Extract the (x, y) coordinate from the center of the cell holding the provided text.  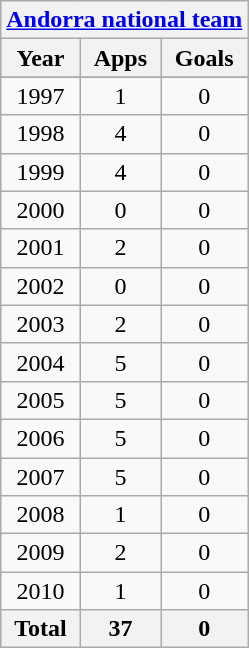
2006 (40, 438)
37 (120, 629)
2008 (40, 515)
2000 (40, 210)
2004 (40, 362)
1997 (40, 96)
2003 (40, 324)
2010 (40, 591)
Total (40, 629)
Year (40, 58)
1999 (40, 172)
1998 (40, 134)
2007 (40, 477)
Goals (204, 58)
2005 (40, 400)
Apps (120, 58)
2009 (40, 553)
2001 (40, 248)
Andorra national team (124, 20)
2002 (40, 286)
